Return [x, y] of the center of cell containing provided text 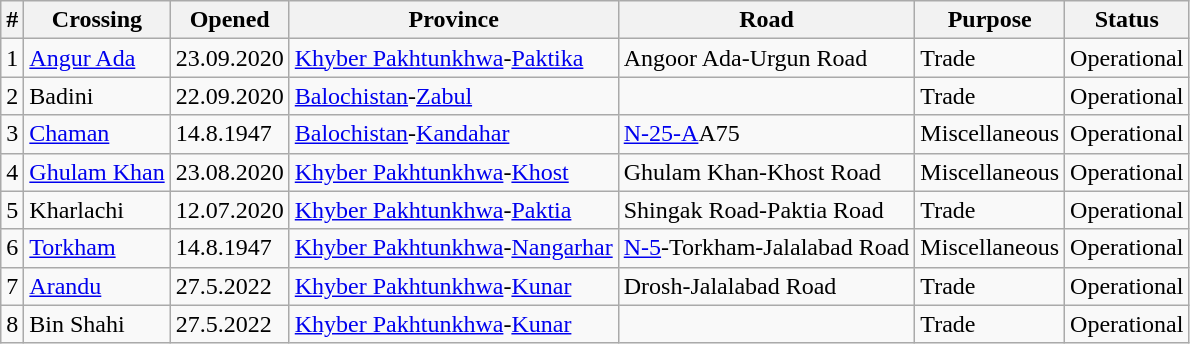
7 [12, 286]
12.07.2020 [230, 210]
Province [454, 20]
Badini [97, 96]
Road [766, 20]
N-5-Torkham-Jalalabad Road [766, 248]
N-25-AA75 [766, 134]
Ghulam Khan [97, 172]
Khyber Pakhtunkhwa-Khost [454, 172]
Purpose [990, 20]
2 [12, 96]
Arandu [97, 286]
5 [12, 210]
Bin Shahi [97, 324]
6 [12, 248]
Opened [230, 20]
Chaman [97, 134]
Khyber Pakhtunkhwa-Paktia [454, 210]
22.09.2020 [230, 96]
4 [12, 172]
Kharlachi [97, 210]
Ghulam Khan-Khost Road [766, 172]
23.08.2020 [230, 172]
3 [12, 134]
23.09.2020 [230, 58]
# [12, 20]
Torkham [97, 248]
Balochistan-Kandahar [454, 134]
Khyber Pakhtunkhwa-Paktika [454, 58]
Balochistan-Zabul [454, 96]
Drosh-Jalalabad Road [766, 286]
Shingak Road-Paktia Road [766, 210]
Crossing [97, 20]
Status [1127, 20]
8 [12, 324]
Angoor Ada-Urgun Road [766, 58]
1 [12, 58]
Angur Ada [97, 58]
Khyber Pakhtunkhwa-Nangarhar [454, 248]
